Scan for the cell matching the given text and deliver its [X, Y] coordinate at center. 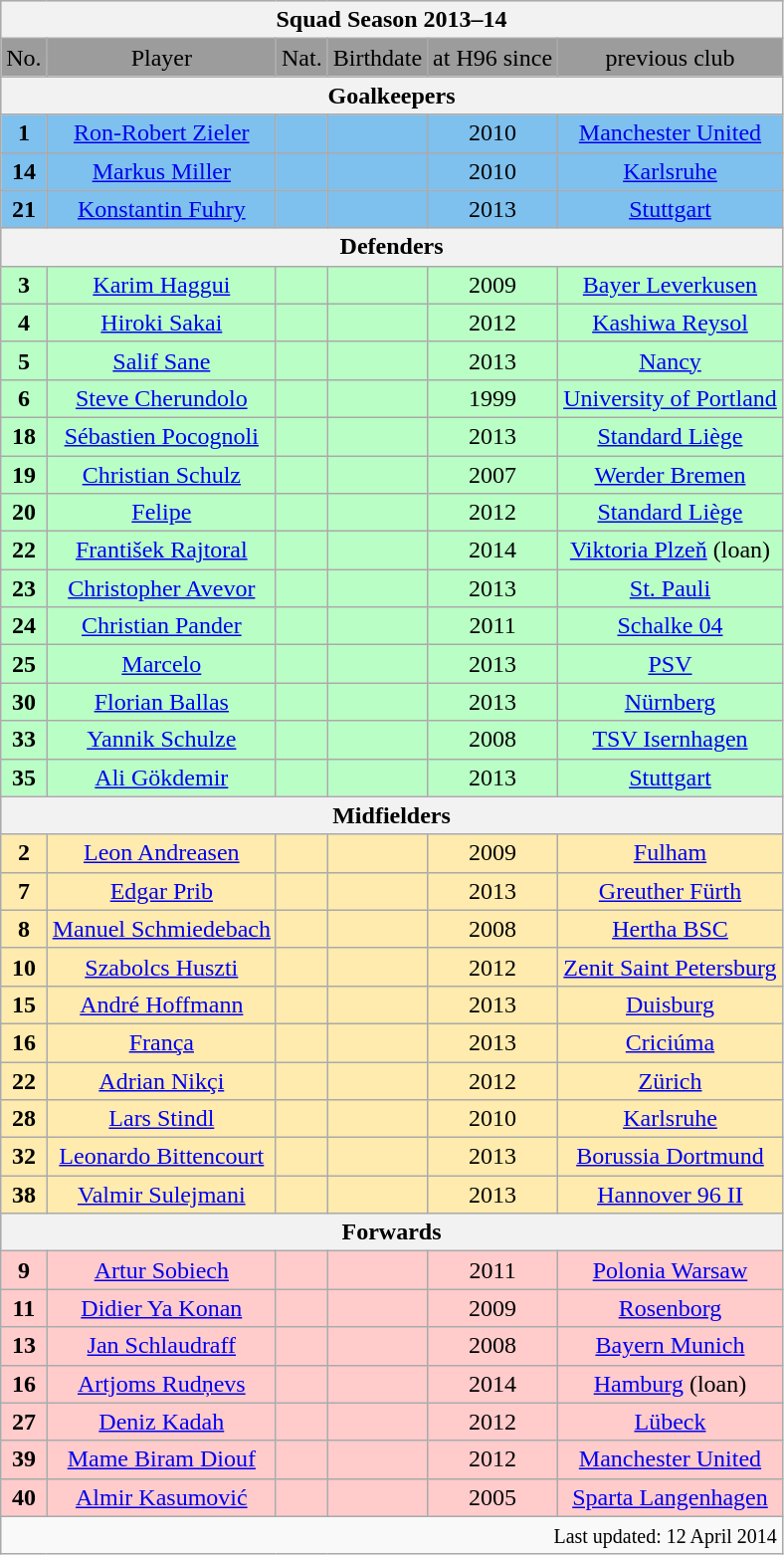
6 [24, 398]
Adrian Nikçi [161, 1080]
Leonardo Bittencourt [161, 1157]
19 [24, 475]
Fulham [671, 853]
35 [24, 777]
Squad Season 2013–14 [392, 20]
Yannik Schulze [161, 740]
Edgar Prib [161, 891]
Kashiwa Reysol [671, 323]
Hertha BSC [671, 929]
Karim Haggui [161, 285]
39 [24, 1459]
20 [24, 513]
Christopher Avevor [161, 588]
Goalkeepers [392, 96]
Midfielders [392, 815]
Nancy [671, 360]
Hamburg (loan) [671, 1384]
Forwards [392, 1232]
14 [24, 171]
Bayern Munich [671, 1346]
Mame Biram Diouf [161, 1459]
Lars Stindl [161, 1119]
Marcelo [161, 664]
Christian Schulz [161, 475]
Birthdate [377, 58]
Nürnberg [671, 702]
Werder Bremen [671, 475]
Artjoms Rudņevs [161, 1384]
Borussia Dortmund [671, 1157]
No. [24, 58]
Salif Sane [161, 360]
Rosenborg [671, 1308]
Almir Kasumović [161, 1497]
Manuel Schmiedebach [161, 929]
St. Pauli [671, 588]
Florian Ballas [161, 702]
Last updated: 12 April 2014 [392, 1535]
10 [24, 967]
15 [24, 1004]
Ron-Robert Zieler [161, 133]
18 [24, 436]
Lübeck [671, 1422]
Defenders [392, 247]
Player [161, 58]
13 [24, 1346]
24 [24, 626]
38 [24, 1195]
at H96 since [493, 58]
Didier Ya Konan [161, 1308]
Hiroki Sakai [161, 323]
Nat. [301, 58]
Duisburg [671, 1004]
21 [24, 209]
23 [24, 588]
TSV Isernhagen [671, 740]
11 [24, 1308]
Greuther Fürth [671, 891]
40 [24, 1497]
previous club [671, 58]
Valmir Sulejmani [161, 1195]
33 [24, 740]
André Hoffmann [161, 1004]
28 [24, 1119]
Polonia Warsaw [671, 1270]
França [161, 1042]
Jan Schlaudraff [161, 1346]
PSV [671, 664]
1 [24, 133]
František Rajtoral [161, 551]
Artur Sobiech [161, 1270]
Markus Miller [161, 171]
Hannover 96 II [671, 1195]
Schalke 04 [671, 626]
Zenit Saint Petersburg [671, 967]
9 [24, 1270]
Deniz Kadah [161, 1422]
Christian Pander [161, 626]
27 [24, 1422]
8 [24, 929]
5 [24, 360]
25 [24, 664]
Konstantin Fuhry [161, 209]
1999 [493, 398]
4 [24, 323]
30 [24, 702]
2 [24, 853]
2007 [493, 475]
Szabolcs Huszti [161, 967]
3 [24, 285]
Zürich [671, 1080]
Criciúma [671, 1042]
7 [24, 891]
Ali Gökdemir [161, 777]
32 [24, 1157]
Viktoria Plzeň (loan) [671, 551]
Felipe [161, 513]
Sébastien Pocognoli [161, 436]
Steve Cherundolo [161, 398]
Leon Andreasen [161, 853]
Bayer Leverkusen [671, 285]
University of Portland [671, 398]
Sparta Langenhagen [671, 1497]
2005 [493, 1497]
